From the cell containing the given text, extract its center point as (x, y) coordinate. 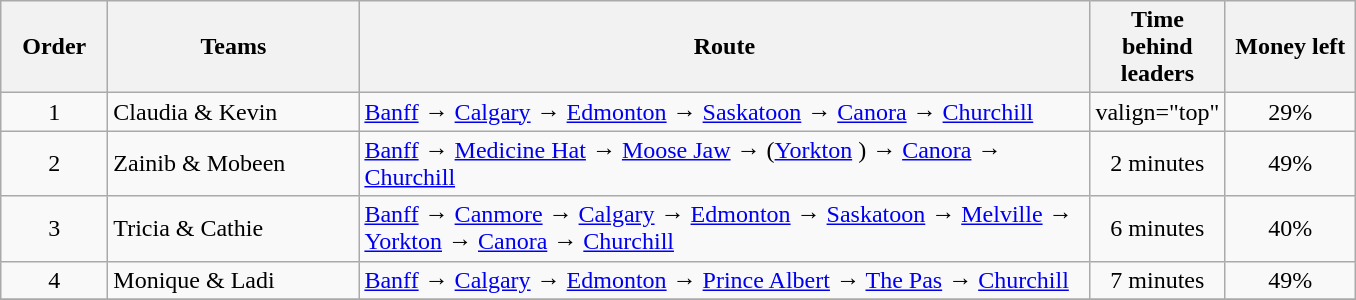
Banff → Medicine Hat → Moose Jaw → (Yorkton ) → Canora → Churchill (724, 164)
Monique & Ladi (234, 280)
Teams (234, 47)
2 (54, 164)
Time behind leaders (1158, 47)
Banff → Canmore → Calgary → Edmonton → Saskatoon → Melville → Yorkton → Canora → Churchill (724, 228)
Route (724, 47)
valign="top" (1158, 112)
4 (54, 280)
7 minutes (1158, 280)
1 (54, 112)
Banff → Calgary → Edmonton → Prince Albert → The Pas → Churchill (724, 280)
3 (54, 228)
40% (1290, 228)
Claudia & Kevin (234, 112)
29% (1290, 112)
2 minutes (1158, 164)
Zainib & Mobeen (234, 164)
Tricia & Cathie (234, 228)
Money left (1290, 47)
Order (54, 47)
Banff → Calgary → Edmonton → Saskatoon → Canora → Churchill (724, 112)
6 minutes (1158, 228)
